Detect which cell encompasses the target text, then output its [x, y] center coordinate. 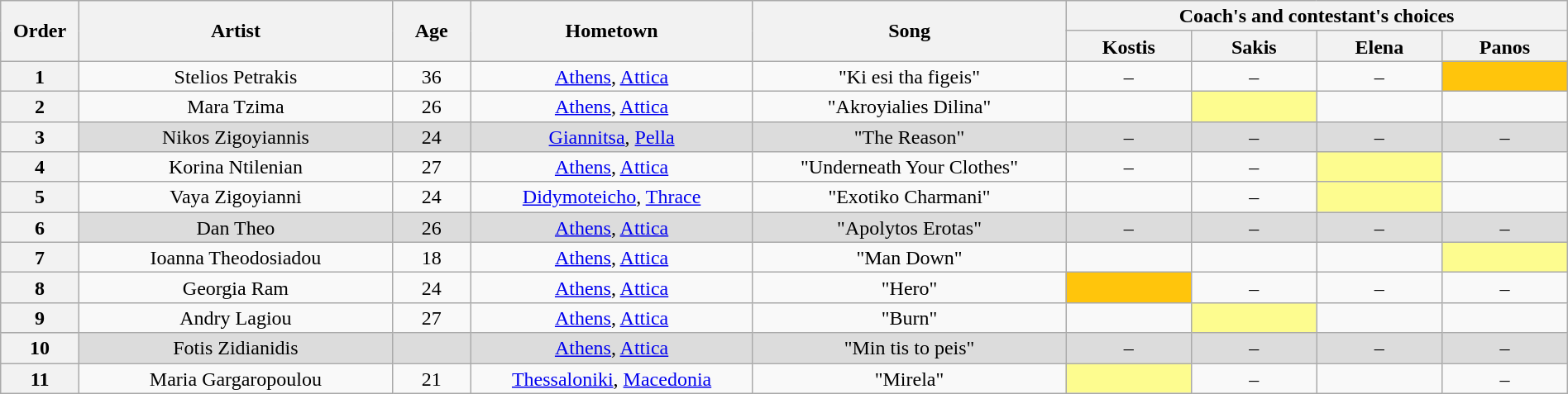
5 [40, 197]
Vaya Zigoyianni [235, 197]
1 [40, 76]
Dan Theo [235, 228]
Hometown [612, 31]
Age [432, 31]
6 [40, 228]
Panos [1505, 46]
11 [40, 378]
"Min tis to peis" [910, 349]
"The Reason" [910, 137]
Thessaloniki, Macedonia [612, 378]
Coach's and contestant's choices [1317, 17]
"Akroyialies Dilina" [910, 106]
Korina Ntilenian [235, 167]
"Burn" [910, 317]
2 [40, 106]
7 [40, 258]
"Underneath Your Clothes" [910, 167]
Mara Tzima [235, 106]
"Mirela" [910, 378]
Nikos Zigoyiannis [235, 137]
Stelios Petrakis [235, 76]
"Hero" [910, 287]
"Ki esi tha figeis" [910, 76]
Maria Gargaropoulou [235, 378]
"Man Down" [910, 258]
Giannitsa, Pella [612, 137]
Song [910, 31]
Georgia Ram [235, 287]
"Apolytos Erotas" [910, 228]
Sakis [1255, 46]
8 [40, 287]
Order [40, 31]
"Exotiko Charmani" [910, 197]
36 [432, 76]
18 [432, 258]
Artist [235, 31]
9 [40, 317]
21 [432, 378]
3 [40, 137]
Ioanna Theodosiadou [235, 258]
Didymoteicho, Thrace [612, 197]
10 [40, 349]
Kostis [1129, 46]
4 [40, 167]
Andry Lagiou [235, 317]
Elena [1379, 46]
Fotis Zidianidis [235, 349]
